Extract the (x, y) coordinate from the center of the cell holding the provided text.  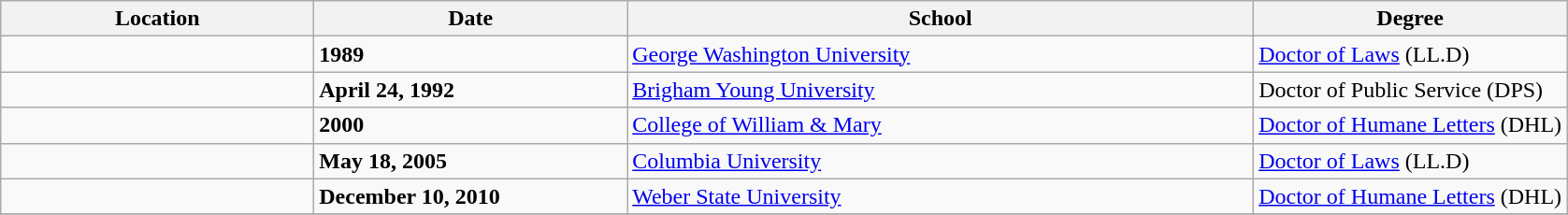
Brigham Young University (941, 90)
May 18, 2005 (471, 161)
Columbia University (941, 161)
Location (157, 19)
Date (471, 19)
Degree (1410, 19)
George Washington University (941, 54)
December 10, 2010 (471, 196)
Weber State University (941, 196)
1989 (471, 54)
College of William & Mary (941, 125)
Doctor of Public Service (DPS) (1410, 90)
April 24, 1992 (471, 90)
School (941, 19)
2000 (471, 125)
